Extract the [x, y] coordinate from the center of the cell holding the provided text.  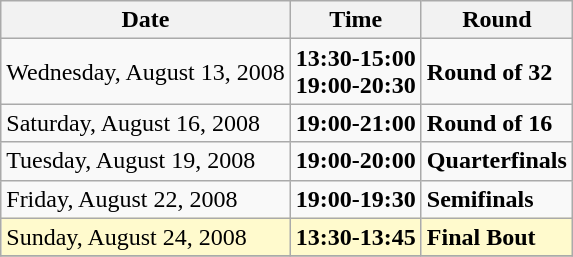
19:00-19:30 [356, 199]
Round of 16 [496, 123]
Date [146, 20]
19:00-20:00 [356, 161]
Semifinals [496, 199]
13:30-15:00 19:00-20:30 [356, 72]
13:30-13:45 [356, 237]
19:00-21:00 [356, 123]
Round of 32 [496, 72]
Time [356, 20]
Final Bout [496, 237]
Tuesday, August 19, 2008 [146, 161]
Sunday, August 24, 2008 [146, 237]
Wednesday, August 13, 2008 [146, 72]
Saturday, August 16, 2008 [146, 123]
Round [496, 20]
Quarterfinals [496, 161]
Friday, August 22, 2008 [146, 199]
